Scan for the cell matching the given text and deliver its [X, Y] coordinate at center. 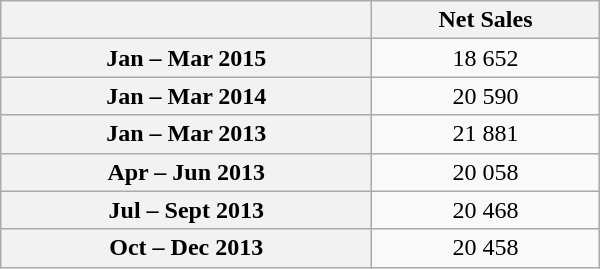
Jan – Mar 2014 [186, 96]
Apr – Jun 2013 [186, 172]
20 458 [486, 248]
Jan – Mar 2015 [186, 58]
Jul – Sept 2013 [186, 210]
20 468 [486, 210]
Oct – Dec 2013 [186, 248]
Jan – Mar 2013 [186, 134]
20 590 [486, 96]
21 881 [486, 134]
18 652 [486, 58]
Net Sales [486, 20]
20 058 [486, 172]
